Determine the (x, y) coordinate at the center of the cell enclosing the given text.  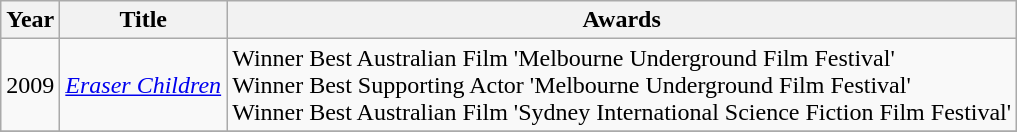
2009 (30, 85)
Title (144, 20)
Year (30, 20)
Eraser Children (144, 85)
Awards (622, 20)
